Capture the cell that displays the provided text and extract its (x, y) central coordinate. 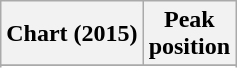
Peakposition (189, 34)
Chart (2015) (72, 34)
